Return the [x, y] coordinate for the center point of the cell that contains the specified text.  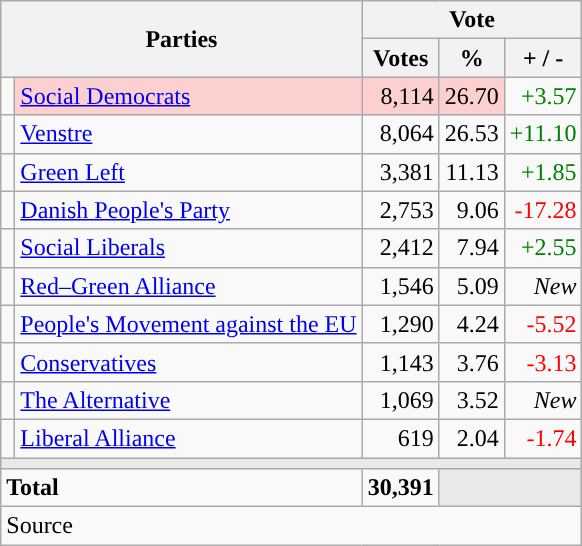
Vote [472, 20]
The Alternative [188, 400]
-3.13 [543, 362]
Votes [400, 58]
11.13 [472, 172]
Green Left [188, 172]
% [472, 58]
1,069 [400, 400]
4.24 [472, 324]
3.52 [472, 400]
1,290 [400, 324]
+2.55 [543, 248]
Red–Green Alliance [188, 286]
Conservatives [188, 362]
-5.52 [543, 324]
5.09 [472, 286]
8,064 [400, 134]
+11.10 [543, 134]
619 [400, 438]
30,391 [400, 488]
1,546 [400, 286]
8,114 [400, 96]
Total [182, 488]
Danish People's Party [188, 210]
+ / - [543, 58]
7.94 [472, 248]
Parties [182, 39]
2.04 [472, 438]
Social Democrats [188, 96]
3,381 [400, 172]
Venstre [188, 134]
Source [292, 526]
9.06 [472, 210]
2,412 [400, 248]
1,143 [400, 362]
3.76 [472, 362]
Social Liberals [188, 248]
-1.74 [543, 438]
Liberal Alliance [188, 438]
26.70 [472, 96]
+3.57 [543, 96]
People's Movement against the EU [188, 324]
+1.85 [543, 172]
26.53 [472, 134]
2,753 [400, 210]
-17.28 [543, 210]
